Return the (X, Y) coordinate for the center point of the cell that contains the specified text.  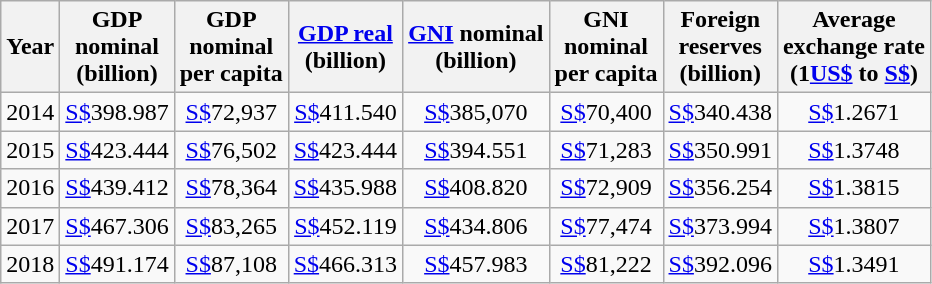
S$394.551 (476, 150)
S$1.3491 (854, 264)
S$457.983 (476, 264)
Year (30, 47)
S$467.306 (117, 226)
S$1.2671 (854, 112)
GDPnominalper capita (231, 47)
S$71,283 (606, 150)
S$392.096 (720, 264)
2018 (30, 264)
S$398.987 (117, 112)
2017 (30, 226)
Averageexchange rate(1US$ to S$) (854, 47)
S$411.540 (345, 112)
S$340.438 (720, 112)
S$76,502 (231, 150)
2014 (30, 112)
S$81,222 (606, 264)
GNI nominal(billion) (476, 47)
GDPnominal(billion) (117, 47)
S$77,474 (606, 226)
S$83,265 (231, 226)
S$1.3807 (854, 226)
S$385,070 (476, 112)
S$408.820 (476, 188)
S$1.3748 (854, 150)
GNInominalper capita (606, 47)
S$466.313 (345, 264)
S$356.254 (720, 188)
S$78,364 (231, 188)
S$87,108 (231, 264)
2015 (30, 150)
S$72,937 (231, 112)
S$70,400 (606, 112)
S$434.806 (476, 226)
S$373.994 (720, 226)
S$1.3815 (854, 188)
S$452.119 (345, 226)
S$491.174 (117, 264)
S$439.412 (117, 188)
GDP real(billion) (345, 47)
S$435.988 (345, 188)
S$72,909 (606, 188)
2016 (30, 188)
S$350.991 (720, 150)
Foreignreserves(billion) (720, 47)
